Pinpoint the cell where the given text exists, returning its (x, y) midpoint coordinate. 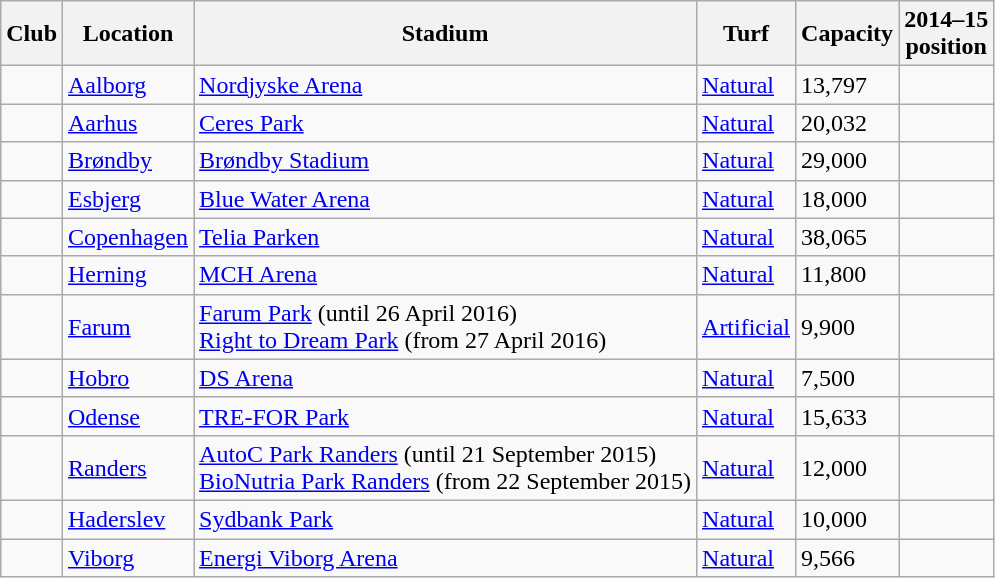
Randers (128, 468)
15,633 (848, 416)
Sydbank Park (446, 519)
Nordjyske Arena (446, 85)
18,000 (848, 199)
Aarhus (128, 123)
Copenhagen (128, 237)
Capacity (848, 34)
Odense (128, 416)
MCH Arena (446, 275)
Aalborg (128, 85)
13,797 (848, 85)
Brøndby (128, 161)
Brøndby Stadium (446, 161)
Club (32, 34)
Herning (128, 275)
Viborg (128, 557)
7,500 (848, 378)
12,000 (848, 468)
Blue Water Arena (446, 199)
Hobro (128, 378)
20,032 (848, 123)
Stadium (446, 34)
9,566 (848, 557)
Artificial (746, 326)
9,900 (848, 326)
Telia Parken (446, 237)
38,065 (848, 237)
DS Arena (446, 378)
10,000 (848, 519)
Ceres Park (446, 123)
Location (128, 34)
Farum (128, 326)
11,800 (848, 275)
Energi Viborg Arena (446, 557)
Turf (746, 34)
TRE-FOR Park (446, 416)
29,000 (848, 161)
2014–15position (946, 34)
AutoC Park Randers (until 21 September 2015)BioNutria Park Randers (from 22 September 2015) (446, 468)
Farum Park (until 26 April 2016)Right to Dream Park (from 27 April 2016) (446, 326)
Haderslev (128, 519)
Esbjerg (128, 199)
